Return the [x, y] coordinate for the center point of the cell that contains the specified text.  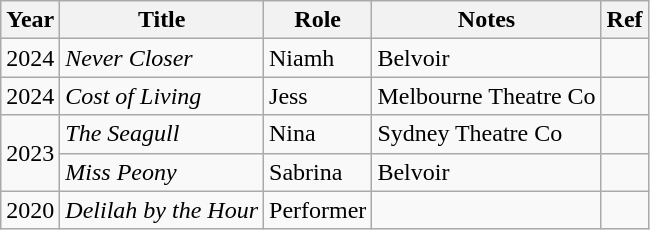
Niamh [318, 58]
Delilah by the Hour [162, 210]
Sabrina [318, 172]
Melbourne Theatre Co [486, 96]
Jess [318, 96]
Title [162, 20]
The Seagull [162, 134]
2023 [30, 153]
Miss Peony [162, 172]
Never Closer [162, 58]
2020 [30, 210]
Performer [318, 210]
Role [318, 20]
Ref [624, 20]
Sydney Theatre Co [486, 134]
Cost of Living [162, 96]
Nina [318, 134]
Year [30, 20]
Notes [486, 20]
